Provide the (x, y) coordinate of the cell's center where the given text is located.  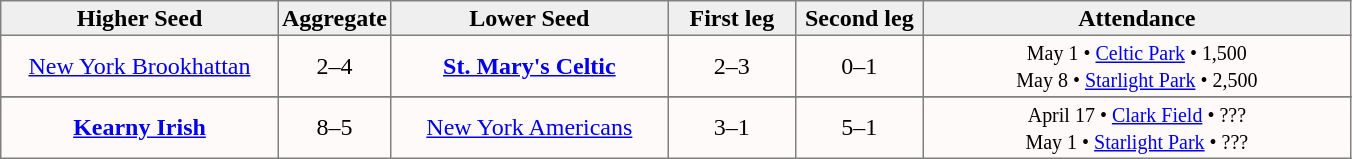
April 17 • Clark Field • ???May 1 • Starlight Park • ??? (1137, 128)
0–1 (860, 66)
Kearny Irish (140, 128)
Aggregate (334, 18)
3–1 (732, 128)
5–1 (860, 128)
Second leg (860, 18)
Attendance (1137, 18)
New York Americans (530, 128)
New York Brookhattan (140, 66)
St. Mary's Celtic (530, 66)
2–4 (334, 66)
Lower Seed (530, 18)
8–5 (334, 128)
May 1 • Celtic Park • 1,500May 8 • Starlight Park • 2,500 (1137, 66)
Higher Seed (140, 18)
First leg (732, 18)
2–3 (732, 66)
